Find where the given text appears and provide that cell's center as (x, y) coordinate. 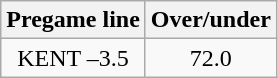
KENT –3.5 (74, 58)
72.0 (210, 58)
Pregame line (74, 20)
Over/under (210, 20)
